For the text-containing cell, return its midpoint in [x, y] coordinate format. 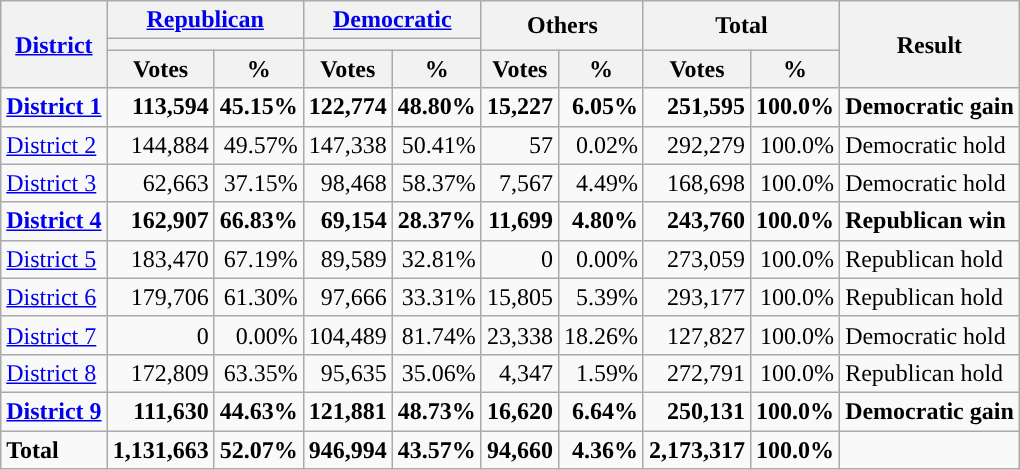
Republican [205, 20]
147,338 [348, 145]
104,489 [348, 335]
43.57% [436, 449]
District 5 [54, 259]
District 9 [54, 411]
45.15% [258, 107]
49.57% [258, 145]
58.37% [436, 183]
4.80% [600, 221]
5.39% [600, 297]
15,227 [520, 107]
183,470 [160, 259]
District 3 [54, 183]
48.73% [436, 411]
Result [930, 44]
272,791 [696, 373]
11,699 [520, 221]
946,994 [348, 449]
111,630 [160, 411]
Democratic [392, 20]
4.36% [600, 449]
94,660 [520, 449]
33.31% [436, 297]
District 1 [54, 107]
162,907 [160, 221]
0.02% [600, 145]
89,589 [348, 259]
1.59% [600, 373]
122,774 [348, 107]
66.83% [258, 221]
7,567 [520, 183]
69,154 [348, 221]
44.63% [258, 411]
Others [562, 26]
4,347 [520, 373]
292,279 [696, 145]
District 6 [54, 297]
121,881 [348, 411]
52.07% [258, 449]
District 7 [54, 335]
Republican win [930, 221]
144,884 [160, 145]
172,809 [160, 373]
127,827 [696, 335]
4.49% [600, 183]
250,131 [696, 411]
63.35% [258, 373]
50.41% [436, 145]
62,663 [160, 183]
179,706 [160, 297]
168,698 [696, 183]
243,760 [696, 221]
District [54, 44]
97,666 [348, 297]
6.64% [600, 411]
32.81% [436, 259]
16,620 [520, 411]
15,805 [520, 297]
6.05% [600, 107]
95,635 [348, 373]
18.26% [600, 335]
113,594 [160, 107]
District 8 [54, 373]
81.74% [436, 335]
35.06% [436, 373]
28.37% [436, 221]
293,177 [696, 297]
273,059 [696, 259]
2,173,317 [696, 449]
67.19% [258, 259]
District 2 [54, 145]
61.30% [258, 297]
1,131,663 [160, 449]
57 [520, 145]
48.80% [436, 107]
251,595 [696, 107]
98,468 [348, 183]
23,338 [520, 335]
37.15% [258, 183]
District 4 [54, 221]
